Capture the cell that displays the provided text and extract its (X, Y) central coordinate. 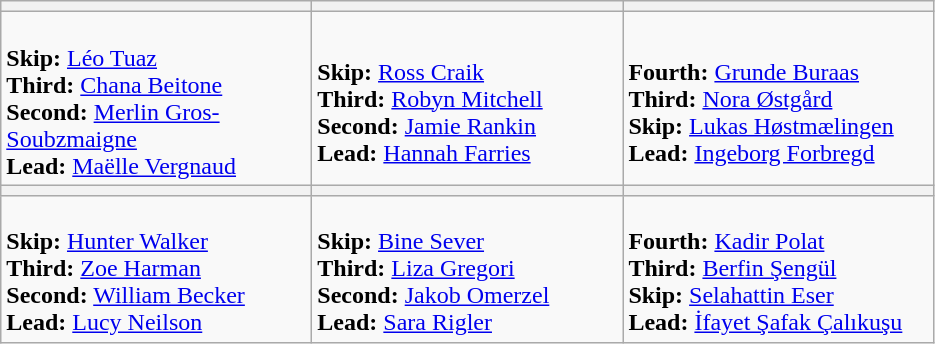
Fourth: Kadir Polat Third: Berfin Şengül Skip: Selahattin Eser Lead: İfayet Şafak Çalıkuşu (778, 269)
Skip: Bine Sever Third: Liza Gregori Second: Jakob Omerzel Lead: Sara Rigler (468, 269)
Skip: Ross Craik Third: Robyn Mitchell Second: Jamie Rankin Lead: Hannah Farries (468, 98)
Fourth: Grunde Buraas Third: Nora Østgård Skip: Lukas Høstmælingen Lead: Ingeborg Forbregd (778, 98)
Skip: Léo Tuaz Third: Chana Beitone Second: Merlin Gros-Soubzmaigne Lead: Maëlle Vergnaud (156, 98)
Skip: Hunter Walker Third: Zoe Harman Second: William Becker Lead: Lucy Neilson (156, 269)
